Determine the [X, Y] coordinate at the center of the cell enclosing the given text.  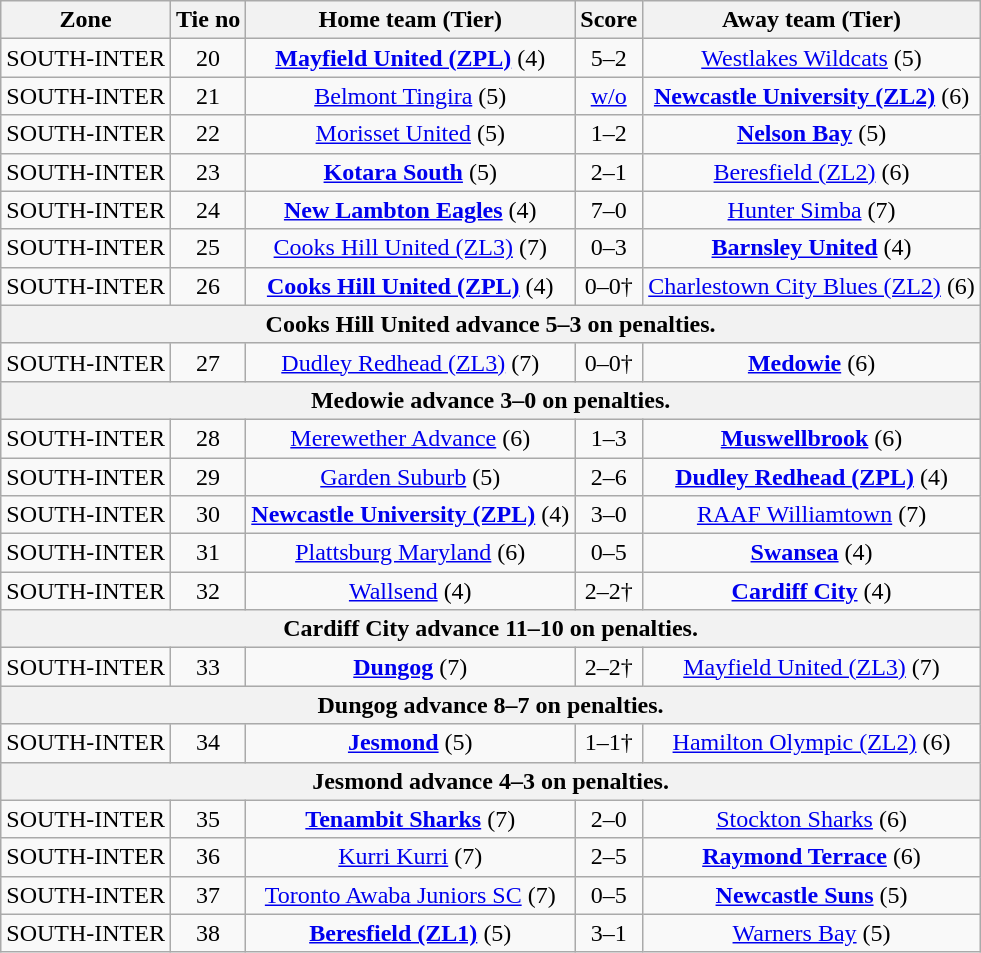
Kurri Kurri (7) [410, 857]
30 [208, 515]
5–2 [609, 58]
25 [208, 248]
Cooks Hill United (ZL3) (7) [410, 248]
Cooks Hill United (ZPL) (4) [410, 286]
29 [208, 477]
Score [609, 20]
Plattsburg Maryland (6) [410, 553]
1–3 [609, 438]
Muswellbrook (6) [812, 438]
Merewether Advance (6) [410, 438]
20 [208, 58]
RAAF Williamtown (7) [812, 515]
Dudley Redhead (ZPL) (4) [812, 477]
Beresfield (ZL1) (5) [410, 933]
32 [208, 591]
Cooks Hill United advance 5–3 on penalties. [491, 324]
Charlestown City Blues (ZL2) (6) [812, 286]
7–0 [609, 210]
35 [208, 819]
Stockton Sharks (6) [812, 819]
31 [208, 553]
Away team (Tier) [812, 20]
Zone [86, 20]
24 [208, 210]
Dudley Redhead (ZL3) (7) [410, 362]
Cardiff City (4) [812, 591]
1–2 [609, 134]
38 [208, 933]
Warners Bay (5) [812, 933]
Beresfield (ZL2) (6) [812, 172]
Raymond Terrace (6) [812, 857]
Kotara South (5) [410, 172]
Newcastle University (ZL2) (6) [812, 96]
37 [208, 895]
Jesmond advance 4–3 on penalties. [491, 781]
Hamilton Olympic (ZL2) (6) [812, 743]
Tenambit Sharks (7) [410, 819]
Mayfield United (ZPL) (4) [410, 58]
Dungog (7) [410, 667]
Newcastle University (ZPL) (4) [410, 515]
Belmont Tingira (5) [410, 96]
34 [208, 743]
Barnsley United (4) [812, 248]
Mayfield United (ZL3) (7) [812, 667]
Swansea (4) [812, 553]
Medowie (6) [812, 362]
Home team (Tier) [410, 20]
2–0 [609, 819]
3–1 [609, 933]
Westlakes Wildcats (5) [812, 58]
Hunter Simba (7) [812, 210]
Dungog advance 8–7 on penalties. [491, 705]
Tie no [208, 20]
Morisset United (5) [410, 134]
36 [208, 857]
3–0 [609, 515]
Jesmond (5) [410, 743]
Newcastle Suns (5) [812, 895]
21 [208, 96]
Medowie advance 3–0 on penalties. [491, 400]
28 [208, 438]
33 [208, 667]
Garden Suburb (5) [410, 477]
0–3 [609, 248]
Wallsend (4) [410, 591]
Nelson Bay (5) [812, 134]
27 [208, 362]
New Lambton Eagles (4) [410, 210]
Cardiff City advance 11–10 on penalties. [491, 629]
Toronto Awaba Juniors SC (7) [410, 895]
1–1† [609, 743]
2–6 [609, 477]
23 [208, 172]
22 [208, 134]
w/o [609, 96]
2–5 [609, 857]
26 [208, 286]
2–1 [609, 172]
